Return the [x, y] coordinate for the center point of the cell that contains the specified text.  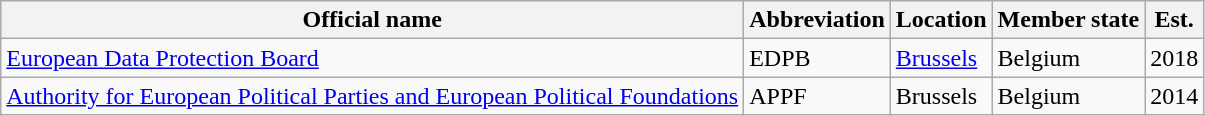
APPF [818, 96]
Member state [1068, 20]
EDPB [818, 58]
2018 [1174, 58]
Authority for European Political Parties and European Political Foundations [372, 96]
European Data Protection Board [372, 58]
Est. [1174, 20]
Location [941, 20]
Abbreviation [818, 20]
Official name [372, 20]
2014 [1174, 96]
